Identify which cell holds the provided text, then report its (x, y) central coordinate. 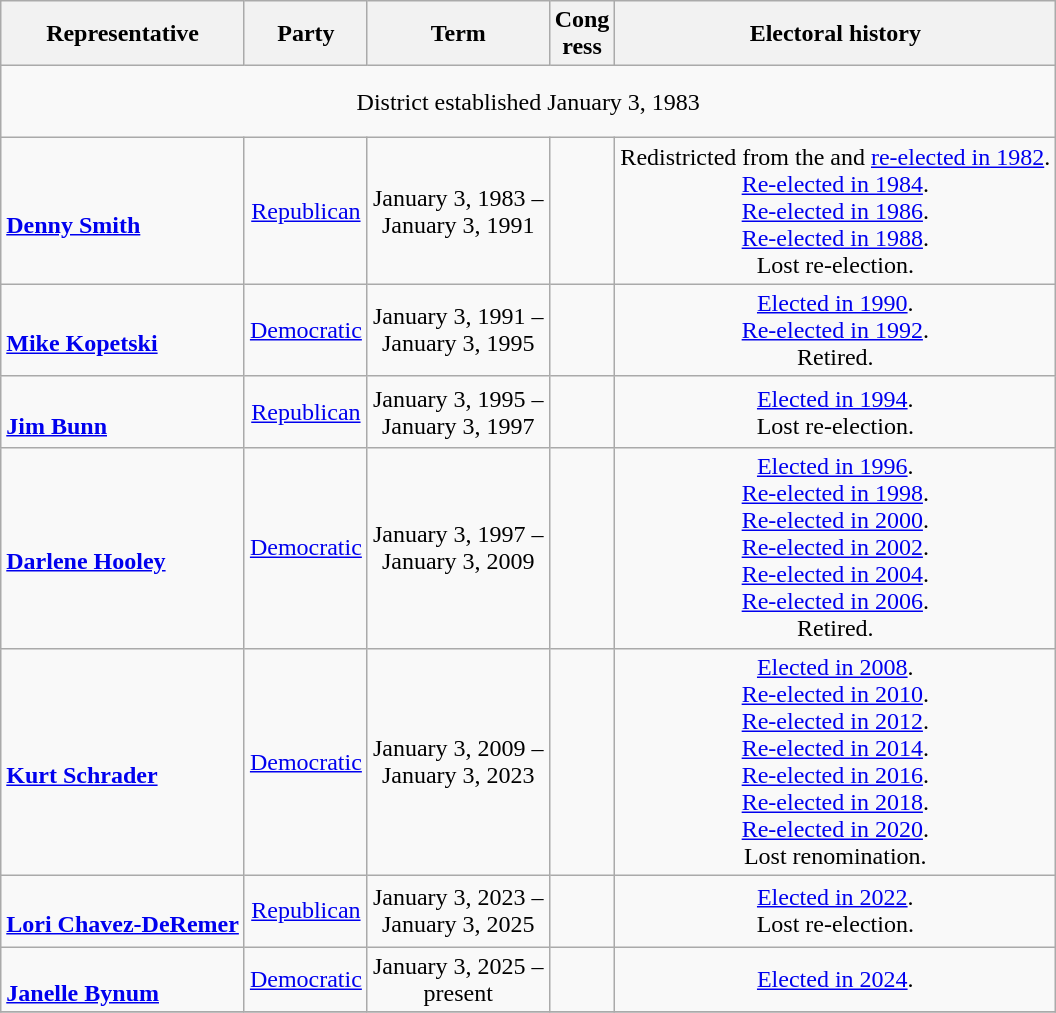
Electoral history (836, 34)
Representative (123, 34)
January 3, 1997 –January 3, 2009 (458, 548)
January 3, 1991 –January 3, 1995 (458, 330)
Elected in 2008.Re-elected in 2010.Re-elected in 2012.Re-elected in 2014.Re-elected in 2016.Re-elected in 2018.Re-elected in 2020.Lost renomination. (836, 762)
Elected in 1990.Re-elected in 1992.Retired. (836, 330)
Elected in 2024. (836, 980)
Term (458, 34)
Janelle Bynum (123, 980)
January 3, 2025 –present (458, 980)
Mike Kopetski (123, 330)
January 3, 2009 –January 3, 2023 (458, 762)
District established January 3, 1983 (528, 102)
January 3, 1995 –January 3, 1997 (458, 412)
Jim Bunn (123, 412)
Kurt Schrader (123, 762)
Lori Chavez-DeRemer (123, 911)
Darlene Hooley (123, 548)
Redistricted from the and re-elected in 1982.Re-elected in 1984.Re-elected in 1986.Re-elected in 1988.Lost re-election. (836, 211)
January 3, 2023 –January 3, 2025 (458, 911)
January 3, 1983 –January 3, 1991 (458, 211)
Party (306, 34)
Denny Smith (123, 211)
Elected in 1996.Re-elected in 1998.Re-elected in 2000.Re-elected in 2002.Re-elected in 2004.Re-elected in 2006.Retired. (836, 548)
Congress (582, 34)
Elected in 2022.Lost re-election. (836, 911)
Elected in 1994.Lost re-election. (836, 412)
